Detect which cell encompasses the target text, then output its (x, y) center coordinate. 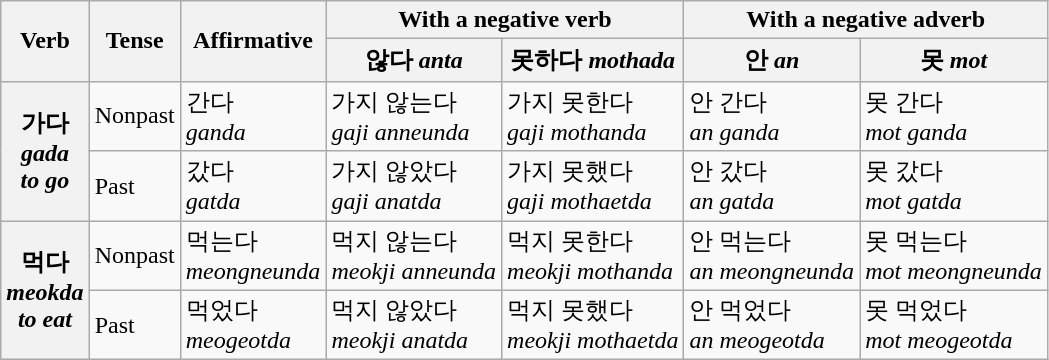
먹지 못한다meokji mothanda (593, 255)
Affirmative (253, 42)
With a negative verb (505, 20)
먹지 않는다meokji anneunda (414, 255)
가지 못했다gaji mothaetda (593, 186)
가지 않았다gaji anatda (414, 186)
가지 못한다gaji mothanda (593, 116)
Verb (45, 42)
못 mot (954, 60)
먹다meokdato eat (45, 290)
안 an (772, 60)
안 먹는다an meongneunda (772, 255)
갔다gatda (253, 186)
Tense (134, 42)
With a negative adverb (866, 20)
못 간다mot ganda (954, 116)
못 갔다mot gatda (954, 186)
먹는다meongneunda (253, 255)
않다 anta (414, 60)
먹지 못했다meokji mothaetda (593, 325)
먹었다meogeotda (253, 325)
안 먹었다an meogeotda (772, 325)
못 먹었다mot meogeotda (954, 325)
못 먹는다mot meongneunda (954, 255)
간다ganda (253, 116)
가지 않는다gaji anneunda (414, 116)
안 갔다an gatda (772, 186)
못하다 mothada (593, 60)
안 간다an ganda (772, 116)
가다gadato go (45, 150)
먹지 않았다meokji anatda (414, 325)
